Pinpoint the cell where the given text exists, returning its (X, Y) midpoint coordinate. 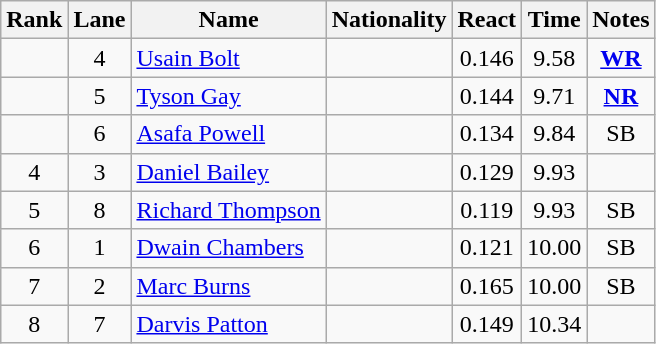
Rank (34, 20)
2 (100, 286)
WR (621, 58)
Tyson Gay (228, 96)
0.144 (487, 96)
10.34 (554, 324)
1 (100, 248)
React (487, 20)
0.129 (487, 172)
0.165 (487, 286)
0.121 (487, 248)
Dwain Chambers (228, 248)
9.84 (554, 134)
Time (554, 20)
9.71 (554, 96)
Richard Thompson (228, 210)
Asafa Powell (228, 134)
9.58 (554, 58)
Daniel Bailey (228, 172)
3 (100, 172)
Usain Bolt (228, 58)
Darvis Patton (228, 324)
0.119 (487, 210)
Lane (100, 20)
0.149 (487, 324)
NR (621, 96)
Nationality (389, 20)
0.146 (487, 58)
Marc Burns (228, 286)
Name (228, 20)
0.134 (487, 134)
Notes (621, 20)
